Find where the given text appears and provide that cell's center as [x, y] coordinate. 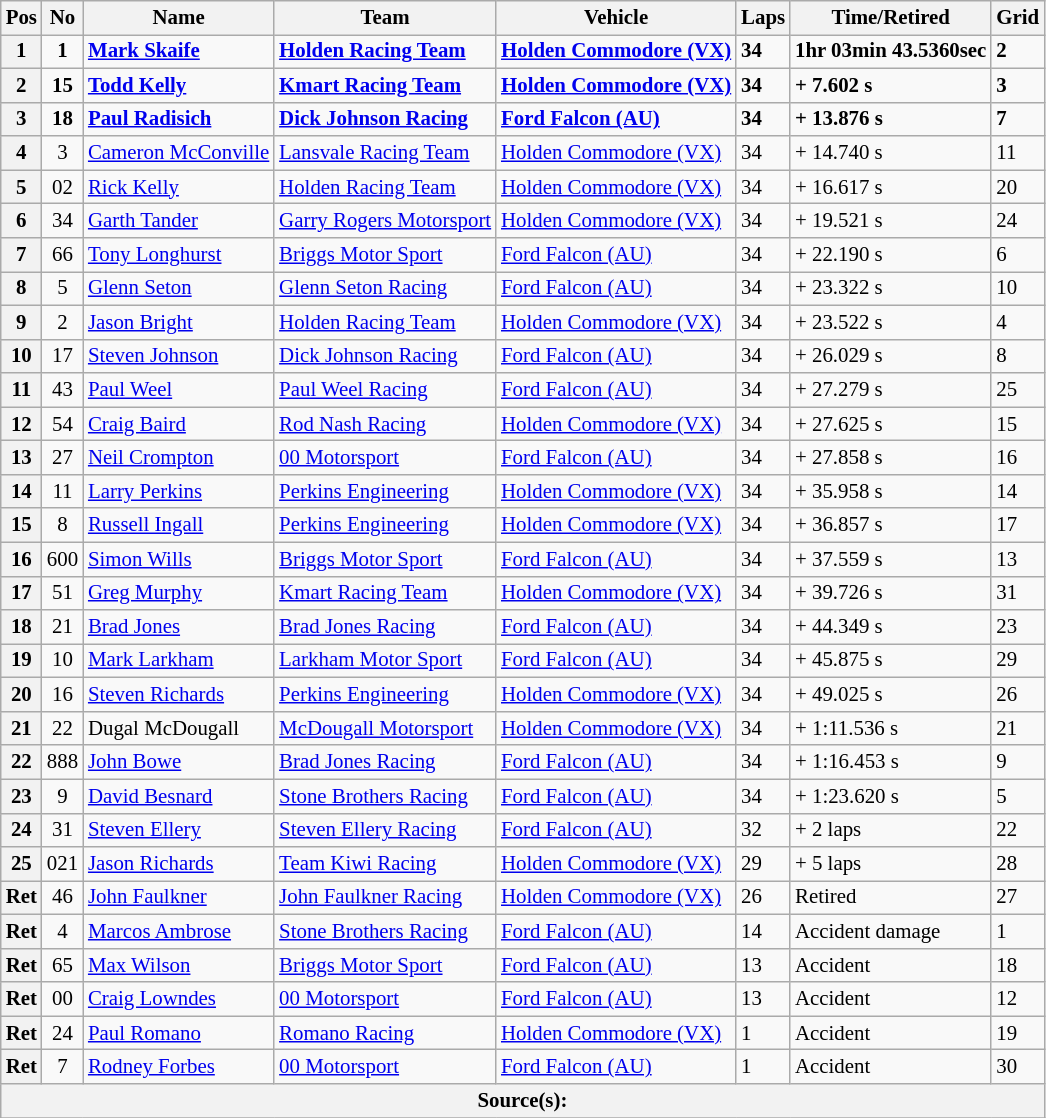
Steven Richards [178, 695]
+ 14.740 s [890, 153]
+ 35.958 s [890, 491]
54 [62, 424]
John Faulkner [178, 898]
Paul Radisich [178, 119]
Mark Larkham [178, 661]
Romano Racing [385, 1033]
Garry Rogers Motorsport [385, 221]
+ 2 laps [890, 830]
+ 44.349 s [890, 627]
Team [385, 18]
Lansvale Racing Team [385, 153]
Max Wilson [178, 965]
McDougall Motorsport [385, 728]
+ 27.625 s [890, 424]
+ 37.559 s [890, 559]
Name [178, 18]
+ 7.602 s [890, 85]
Neil Crompton [178, 458]
Accident damage [890, 931]
+ 1:23.620 s [890, 796]
Larry Perkins [178, 491]
+ 49.025 s [890, 695]
+ 1:11.536 s [890, 728]
Steven Ellery Racing [385, 830]
Grid [1018, 18]
28 [1018, 864]
Dugal McDougall [178, 728]
Vehicle [616, 18]
Team Kiwi Racing [385, 864]
+ 27.858 s [890, 458]
Rick Kelly [178, 187]
Paul Romano [178, 1033]
Retired [890, 898]
+ 45.875 s [890, 661]
Steven Ellery [178, 830]
65 [62, 965]
John Faulkner Racing [385, 898]
Greg Murphy [178, 593]
021 [62, 864]
+ 36.857 s [890, 525]
30 [1018, 1067]
Paul Weel Racing [385, 390]
43 [62, 390]
Cameron McConville [178, 153]
600 [62, 559]
+ 5 laps [890, 864]
Jason Bright [178, 322]
Larkham Motor Sport [385, 661]
32 [763, 830]
Jason Richards [178, 864]
+ 27.279 s [890, 390]
Craig Baird [178, 424]
+ 13.876 s [890, 119]
00 [62, 999]
Time/Retired [890, 18]
Garth Tander [178, 221]
Glenn Seton [178, 288]
51 [62, 593]
David Besnard [178, 796]
1hr 03min 43.5360sec [890, 51]
John Bowe [178, 762]
+ 23.322 s [890, 288]
Steven Johnson [178, 356]
No [62, 18]
Rod Nash Racing [385, 424]
Mark Skaife [178, 51]
46 [62, 898]
66 [62, 255]
Paul Weel [178, 390]
Rodney Forbes [178, 1067]
+ 1:16.453 s [890, 762]
+ 22.190 s [890, 255]
Glenn Seton Racing [385, 288]
+ 23.522 s [890, 322]
+ 16.617 s [890, 187]
+ 19.521 s [890, 221]
Source(s): [522, 1101]
Simon Wills [178, 559]
Tony Longhurst [178, 255]
02 [62, 187]
888 [62, 762]
Todd Kelly [178, 85]
+ 26.029 s [890, 356]
Laps [763, 18]
Marcos Ambrose [178, 931]
Russell Ingall [178, 525]
Craig Lowndes [178, 999]
Brad Jones [178, 627]
Pos [22, 18]
+ 39.726 s [890, 593]
